Identify which cell holds the provided text, then report its [x, y] central coordinate. 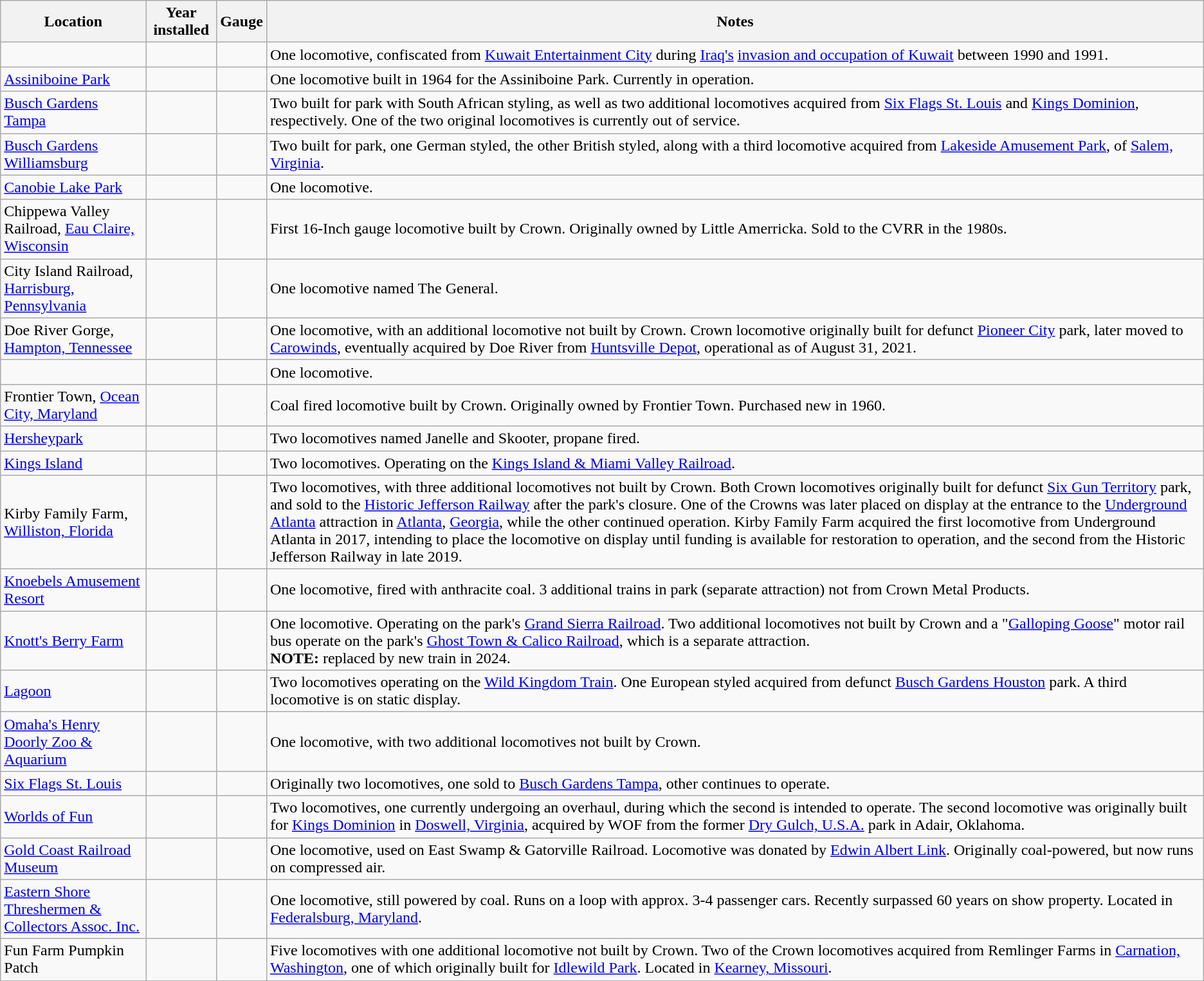
Gold Coast Railroad Museum [73, 858]
Assiniboine Park [73, 79]
Omaha's Henry Doorly Zoo & Aquarium [73, 742]
Kings Island [73, 463]
Hersheypark [73, 438]
Year installed [181, 22]
Busch Gardens Tampa [73, 112]
Two locomotives. Operating on the Kings Island & Miami Valley Railroad. [734, 463]
Notes [734, 22]
One locomotive, with two additional locomotives not built by Crown. [734, 742]
Canobie Lake Park [73, 187]
Gauge [242, 22]
Coal fired locomotive built by Crown. Originally owned by Frontier Town. Purchased new in 1960. [734, 405]
Kirby Family Farm, Williston, Florida [73, 522]
Fun Farm Pumpkin Patch [73, 960]
Eastern Shore Threshermen & Collectors Assoc. Inc. [73, 909]
Knott's Berry Farm [73, 641]
Frontier Town, Ocean City, Maryland [73, 405]
Busch Gardens Williamsburg [73, 154]
Two locomotives named Janelle and Skooter, propane fired. [734, 438]
First 16-Inch gauge locomotive built by Crown. Originally owned by Little Amerricka. Sold to the CVRR in the 1980s. [734, 229]
Knoebels Amusement Resort [73, 591]
Six Flags St. Louis [73, 784]
Lagoon [73, 691]
City Island Railroad, Harrisburg, Pennsylvania [73, 288]
Originally two locomotives, one sold to Busch Gardens Tampa, other continues to operate. [734, 784]
Location [73, 22]
One locomotive, fired with anthracite coal. 3 additional trains in park (separate attraction) not from Crown Metal Products. [734, 591]
Doe River Gorge, Hampton, Tennessee [73, 338]
Worlds of Fun [73, 817]
One locomotive, confiscated from Kuwait Entertainment City during Iraq's invasion and occupation of Kuwait between 1990 and 1991. [734, 55]
Chippewa Valley Railroad, Eau Claire, Wisconsin [73, 229]
One locomotive named The General. [734, 288]
One locomotive built in 1964 for the Assiniboine Park. Currently in operation. [734, 79]
